For the text-containing cell, return its midpoint in (x, y) coordinate format. 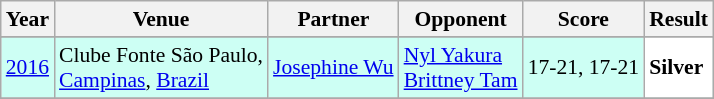
17-21, 17-21 (584, 68)
Result (678, 19)
Clube Fonte São Paulo, Campinas, Brazil (161, 68)
Partner (334, 19)
Venue (161, 19)
Silver (678, 68)
Nyl Yakura Brittney Tam (461, 68)
Score (584, 19)
Opponent (461, 19)
Josephine Wu (334, 68)
Year (28, 19)
2016 (28, 68)
